Locate the cell with the specified text and output its (x, y) center coordinate. 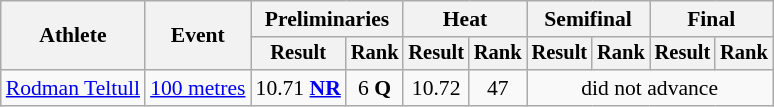
Semifinal (588, 19)
Event (198, 36)
Athlete (73, 36)
Heat (464, 19)
6 Q (375, 88)
10.72 (436, 88)
100 metres (198, 88)
did not advance (650, 88)
Final (712, 19)
10.71 NR (298, 88)
Preliminaries (328, 19)
Rodman Teltull (73, 88)
47 (498, 88)
